Return [x, y] of the center of cell containing provided text 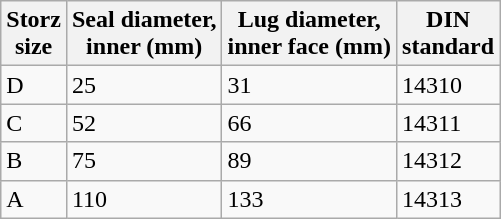
Lug diameter, inner face (mm) [310, 34]
Seal diameter, inner (mm) [144, 34]
14313 [448, 199]
133 [310, 199]
B [34, 161]
89 [310, 161]
31 [310, 85]
25 [144, 85]
66 [310, 123]
A [34, 199]
75 [144, 161]
DIN standard [448, 34]
D [34, 85]
52 [144, 123]
14310 [448, 85]
Storz size [34, 34]
C [34, 123]
14311 [448, 123]
110 [144, 199]
14312 [448, 161]
